Output the (X, Y) coordinate of the center of the cell containing the given text.  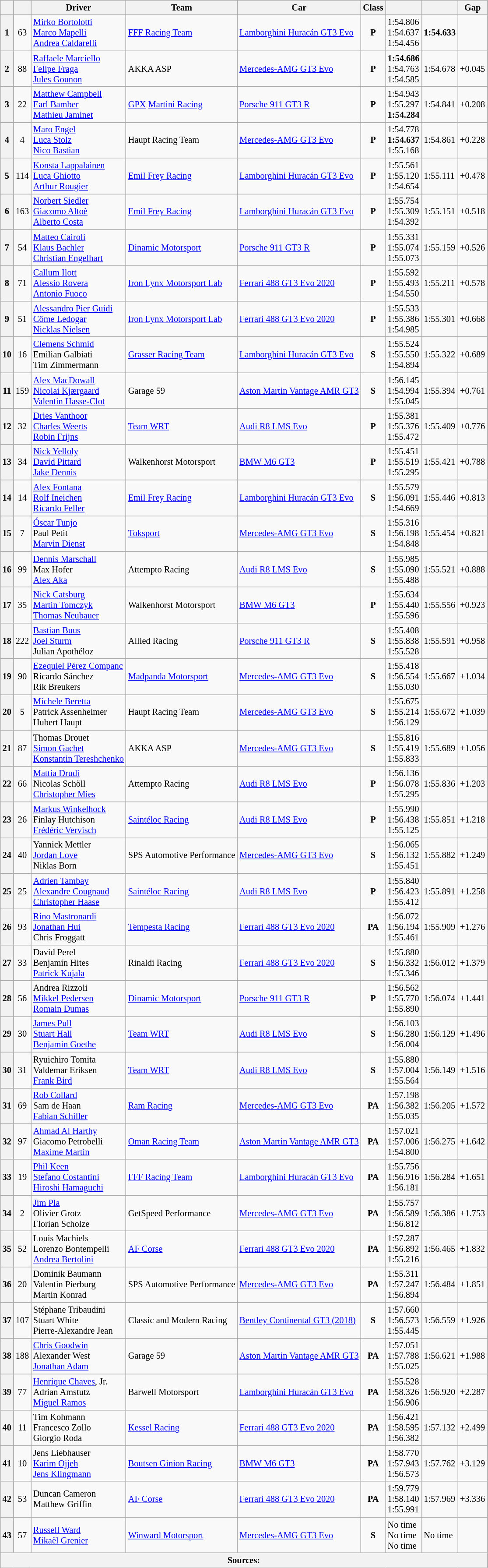
1:56.1361:56.0781:55.295 (404, 784)
+0.888 (473, 569)
1:55.689 (439, 748)
+0.526 (473, 247)
+0.208 (473, 104)
Class (373, 7)
29 (7, 1034)
1:55.322 (439, 355)
+2.499 (473, 1428)
Toksport (182, 533)
Madpanda Motorsport (182, 677)
1:56.074 (439, 999)
24 (7, 855)
+0.788 (473, 462)
Driver (79, 7)
1:56.275 (439, 1141)
+1.034 (473, 677)
Dries Vanthoor Charles Weerts Robin Frijns (79, 426)
107 (22, 1321)
1:57.1981:56.3821:55.035 (404, 1106)
1:59.7791:58.1401:55.991 (404, 1499)
+0.813 (473, 498)
Rob Collard Sam de Haan Fabian Schiller (79, 1106)
Alex Fontana Rolf Ineichen Ricardo Feller (79, 498)
Winward Motorsport (182, 1535)
90 (22, 677)
Classic and Modern Racing (182, 1321)
+0.776 (473, 426)
1:55.159 (439, 247)
+1.218 (473, 819)
David Perel Benjamín Hites Patrick Kujala (79, 963)
87 (22, 748)
Ryuichiro Tomita Valdemar Eriksen Frank Bird (79, 1070)
+0.478 (473, 176)
Andrea Rizzoli Mikkel Pedersen Romain Dumas (79, 999)
66 (22, 784)
69 (22, 1106)
+0.668 (473, 319)
Adrien Tambay Alexandre Cougnaud Christopher Haase (79, 891)
1:55.446 (439, 498)
Barwell Motorsport (182, 1392)
Team (182, 7)
1:55.909 (439, 927)
1:56.5621:55.7701:55.890 (404, 999)
Rinaldi Racing (182, 963)
Jim Pla Olivier Grotz Florian Scholze (79, 1213)
188 (22, 1356)
1:55.4511:55.5191:55.295 (404, 462)
Mattia Drudi Nicolas Schöll Christopher Mies (79, 784)
93 (22, 927)
Alex MacDowall Nicolai Kjærgaard Valentin Hasse-Clot (79, 391)
63 (22, 33)
+0.821 (473, 533)
1:54.861 (439, 140)
21 (7, 748)
+0.689 (473, 355)
1:55.851 (439, 819)
6 (7, 212)
+1.642 (473, 1141)
1:55.421 (439, 462)
1:55.111 (439, 176)
1:56.012 (439, 963)
1:55.5241:55.5501:54.894 (404, 355)
+3.336 (473, 1499)
37 (7, 1321)
1:55.672 (439, 712)
51 (22, 319)
1:56.621 (439, 1356)
Bentley Continental GT3 (2018) (299, 1321)
Boutsen Ginion Racing (182, 1463)
1:56.559 (439, 1321)
+1.753 (473, 1213)
+1.379 (473, 963)
36 (7, 1285)
1:56.129 (439, 1034)
1:56.1031:56.2801:56.004 (404, 1034)
1:55.667 (439, 677)
97 (22, 1141)
Gap (473, 7)
57 (22, 1535)
1:55.3311:55.0741:55.073 (404, 247)
1:55.5331:55.3861:54.985 (404, 319)
Norbert Siedler Giacomo Altoè Alberto Costa (79, 212)
1:57.762 (439, 1463)
Car (299, 7)
1:55.7561:56.9161:56.181 (404, 1177)
Louis Machiels Lorenzo Bontempelli Andrea Bertolini (79, 1249)
GPX Martini Racing (182, 104)
1:55.8801:56.3321:55.346 (404, 963)
Rino Mastronardi Jonathan Hui Chris Froggatt (79, 927)
Nick Yelloly David Pittard Jake Dennis (79, 462)
+1.496 (473, 1034)
1:55.9851:55.0901:55.488 (404, 569)
28 (7, 999)
27 (7, 963)
1:54.841 (439, 104)
1:56.465 (439, 1249)
GetSpeed Performance (182, 1213)
1:55.151 (439, 212)
+1.249 (473, 855)
+1.851 (473, 1285)
+1.926 (473, 1321)
1:55.394 (439, 391)
Jens Liebhauser Karim Ojjeh Jens Klingmann (79, 1463)
1:55.6751:55.2141:56.129 (404, 712)
1:55.5611:55.1201:54.654 (404, 176)
1:55.7571:56.5891:56.812 (404, 1213)
1:55.9901:56.4381:55.125 (404, 819)
114 (22, 176)
1:55.454 (439, 533)
163 (22, 212)
1:56.205 (439, 1106)
1:55.5281:58.3261:56.906 (404, 1392)
Tempesta Racing (182, 927)
1:55.591 (439, 641)
1:54.8061:54.6371:54.456 (404, 33)
+0.045 (473, 69)
+2.287 (473, 1392)
Dominik Baumann Valentin Pierburg Martin Konrad (79, 1285)
Alessandro Pier Guidi Côme Ledogar Nicklas Nielsen (79, 319)
8 (7, 283)
Konsta Lappalainen Luca Ghiotto Arthur Rougier (79, 176)
9 (7, 319)
41 (7, 1463)
1:54.633 (439, 33)
1:57.132 (439, 1428)
1:55.7541:55.3091:54.392 (404, 212)
1:58.7701:57.9431:56.573 (404, 1463)
Markus Winkelhock Finlay Hutchison Frédéric Vervisch (79, 819)
1:57.2871:56.8921:55.216 (404, 1249)
71 (22, 283)
+1.651 (473, 1177)
Kessel Racing (182, 1428)
1:55.836 (439, 784)
1:56.484 (439, 1285)
Chris Goodwin Alexander West Jonathan Adam (79, 1356)
54 (22, 247)
+1.988 (473, 1356)
1:55.891 (439, 891)
Ezequiel Pérez Companc Ricardo Sánchez Rik Breukers (79, 677)
1:55.301 (439, 319)
1:56.920 (439, 1392)
1:55.556 (439, 605)
38 (7, 1356)
Dennis Marschall Max Hofer Alex Aka (79, 569)
1:56.0721:56.1941:55.461 (404, 927)
1:55.3161:56.1981:54.848 (404, 533)
No time (439, 1535)
+0.228 (473, 140)
52 (22, 1249)
Ram Racing (182, 1106)
Russell Ward Mikaël Grenier (79, 1535)
Maro Engel Luca Stolz Nico Bastian (79, 140)
88 (22, 69)
39 (7, 1392)
99 (22, 569)
No timeNo timeNo time (404, 1535)
+1.203 (473, 784)
1:55.3111:57.2471:56.894 (404, 1285)
1:56.284 (439, 1177)
Allied Racing (182, 641)
1:57.0211:57.0061:54.800 (404, 1141)
Phil Keen Stefano Costantini Hiroshi Hamaguchi (79, 1177)
Michele Beretta Patrick Assenheimer Hubert Haupt (79, 712)
Nick Catsburg Martin Tomczyk Thomas Neubauer (79, 605)
17 (7, 605)
56 (22, 999)
77 (22, 1392)
43 (7, 1535)
Óscar Tunjo Paul Petit Marvin Dienst (79, 533)
Tim Kohmann Francesco Zollo Giorgio Roda (79, 1428)
15 (7, 533)
1:57.0511:57.7881:55.025 (404, 1356)
Mirko Bortolotti Marco Mapelli Andrea Caldarelli (79, 33)
+0.958 (473, 641)
1:57.969 (439, 1499)
1:57.6601:56.5731:55.445 (404, 1321)
1:55.5921:55.4931:54.550 (404, 283)
+1.276 (473, 927)
1:55.3811:55.3761:55.472 (404, 426)
+1.572 (473, 1106)
1:55.882 (439, 855)
Matteo Cairoli Klaus Bachler Christian Engelhart (79, 247)
12 (7, 426)
1:55.8401:56.4231:55.412 (404, 891)
+0.923 (473, 605)
+0.518 (473, 212)
+1.832 (473, 1249)
1:56.149 (439, 1070)
23 (7, 819)
+0.578 (473, 283)
Callum Ilott Alessio Rovera Antonio Fuoco (79, 283)
Oman Racing Team (182, 1141)
+1.516 (473, 1070)
Thomas Drouet Simon Gachet Konstantin Tereshchenko (79, 748)
159 (22, 391)
222 (22, 641)
Duncan Cameron Matthew Griffin (79, 1499)
+1.258 (473, 891)
1:55.4181:56.5541:55.030 (404, 677)
Henrique Chaves, Jr. Adrian Amstutz Miguel Ramos (79, 1392)
18 (7, 641)
1:56.0651:56.1321:55.451 (404, 855)
1:55.8161:55.4191:55.833 (404, 748)
James Pull Stuart Hall Benjamin Goethe (79, 1034)
Bastian Buus Joel Sturm Julian Apothéloz (79, 641)
1:54.7781:54.6371:55.168 (404, 140)
+0.761 (473, 391)
1:56.386 (439, 1213)
1:55.5791:56.0911:54.669 (404, 498)
Raffaele Marciello Felipe Fraga Jules Gounon (79, 69)
+1.056 (473, 748)
1:55.211 (439, 283)
42 (7, 1499)
+1.441 (473, 999)
Grasser Racing Team (182, 355)
1:55.521 (439, 569)
Matthew Campbell Earl Bamber Mathieu Jaminet (79, 104)
3 (7, 104)
1:54.9431:55.2971:54.284 (404, 104)
+3.129 (473, 1463)
Yannick Mettler Jordan Love Niklas Born (79, 855)
Ahmad Al Harthy Giacomo Petrobelli Maxime Martin (79, 1141)
1:55.409 (439, 426)
1:56.1451:54.9941:55.045 (404, 391)
53 (22, 1499)
1:55.8801:57.0041:55.564 (404, 1070)
1:55.6341:55.4401:55.596 (404, 605)
13 (7, 462)
Stéphane Tribaudini Stuart White Pierre-Alexandre Jean (79, 1321)
1:56.4211:58.5951:56.382 (404, 1428)
+1.039 (473, 712)
Sources: (244, 1560)
1:55.4081:55.8381:55.528 (404, 641)
1:54.678 (439, 69)
1 (7, 33)
1:54.6861:54.7631:54.585 (404, 69)
Clemens Schmid Emilian Galbiati Tim Zimmermann (79, 355)
